Scan for the cell matching the given text and deliver its (x, y) coordinate at center. 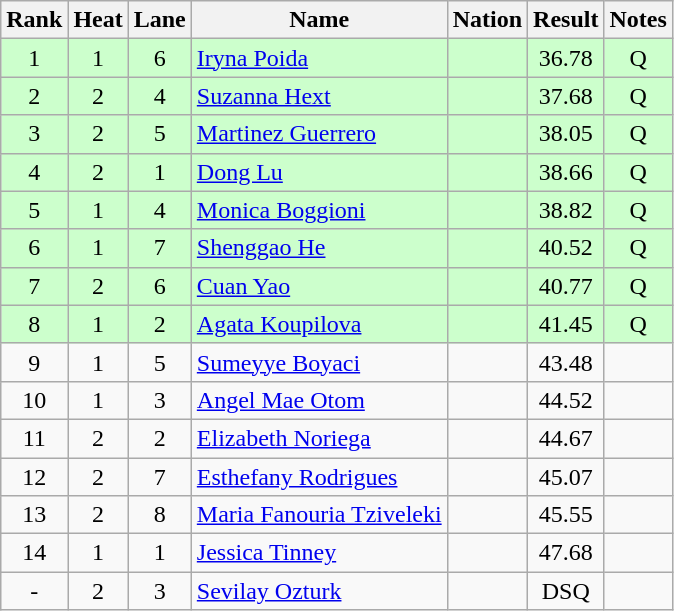
DSQ (566, 591)
Esthefany Rodrigues (319, 477)
Sevilay Ozturk (319, 591)
37.68 (566, 96)
43.48 (566, 362)
Shenggao He (319, 248)
Dong Lu (319, 172)
41.45 (566, 324)
Iryna Poida (319, 58)
Agata Koupilova (319, 324)
11 (34, 438)
Angel Mae Otom (319, 400)
Nation (487, 20)
10 (34, 400)
38.05 (566, 134)
44.67 (566, 438)
Cuan Yao (319, 286)
38.82 (566, 210)
47.68 (566, 553)
Sumeyye Boyaci (319, 362)
Elizabeth Noriega (319, 438)
Jessica Tinney (319, 553)
38.66 (566, 172)
Suzanna Hext (319, 96)
40.52 (566, 248)
45.55 (566, 515)
9 (34, 362)
- (34, 591)
Name (319, 20)
12 (34, 477)
Maria Fanouria Tziveleki (319, 515)
45.07 (566, 477)
Martinez Guerrero (319, 134)
Lane (160, 20)
44.52 (566, 400)
14 (34, 553)
Monica Boggioni (319, 210)
Rank (34, 20)
Result (566, 20)
Heat (98, 20)
13 (34, 515)
40.77 (566, 286)
Notes (638, 20)
36.78 (566, 58)
